Identify which cell holds the provided text, then report its [x, y] central coordinate. 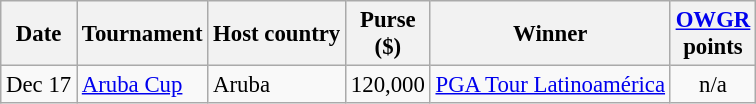
n/a [712, 85]
Tournament [142, 34]
Date [39, 34]
Host country [277, 34]
Aruba Cup [142, 85]
Purse($) [388, 34]
PGA Tour Latinoamérica [550, 85]
Winner [550, 34]
120,000 [388, 85]
Dec 17 [39, 85]
Aruba [277, 85]
OWGRpoints [712, 34]
